Find where the given text appears and provide that cell's center as (x, y) coordinate. 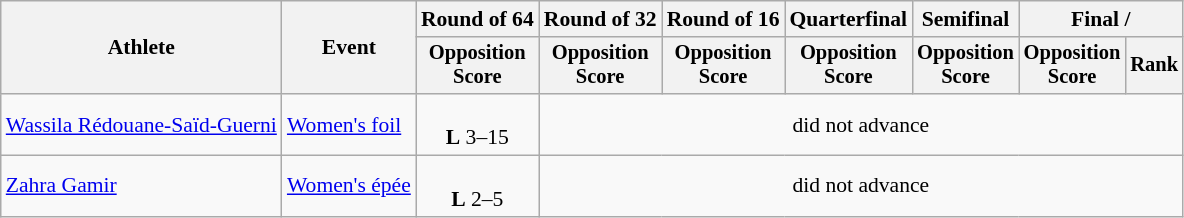
Women's épée (349, 186)
Zahra Gamir (142, 186)
Athlete (142, 48)
Round of 16 (724, 19)
Quarterfinal (848, 19)
Wassila Rédouane-Saïd-Guerni (142, 124)
Semifinal (966, 19)
L 2–5 (478, 186)
Rank (1154, 66)
Final / (1101, 19)
Women's foil (349, 124)
Round of 64 (478, 19)
Event (349, 48)
Round of 32 (600, 19)
L 3–15 (478, 124)
